Identify which cell holds the provided text, then report its [X, Y] central coordinate. 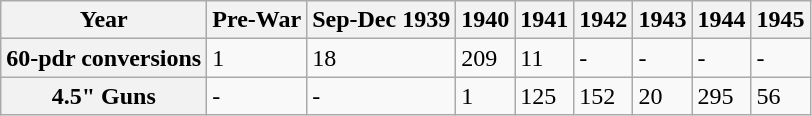
20 [662, 96]
11 [544, 58]
1942 [604, 20]
125 [544, 96]
1945 [780, 20]
209 [486, 58]
1941 [544, 20]
Pre-War [257, 20]
1944 [722, 20]
18 [382, 58]
60-pdr conversions [104, 58]
1940 [486, 20]
152 [604, 96]
295 [722, 96]
Year [104, 20]
56 [780, 96]
4.5" Guns [104, 96]
Sep-Dec 1939 [382, 20]
1943 [662, 20]
